Return [X, Y] of the center of cell containing provided text 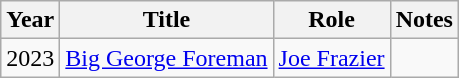
Notes [424, 20]
Big George Foreman [166, 58]
Year [30, 20]
Title [166, 20]
Joe Frazier [332, 58]
Role [332, 20]
2023 [30, 58]
